Output the [X, Y] coordinate of the center of the cell containing the given text.  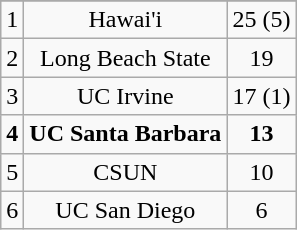
17 (1) [262, 96]
13 [262, 134]
UC Irvine [126, 96]
2 [12, 58]
5 [12, 172]
10 [262, 172]
4 [12, 134]
Long Beach State [126, 58]
1 [12, 20]
UC San Diego [126, 210]
3 [12, 96]
Hawai'i [126, 20]
CSUN [126, 172]
UC Santa Barbara [126, 134]
19 [262, 58]
25 (5) [262, 20]
